Return [x, y] of the center of cell containing provided text 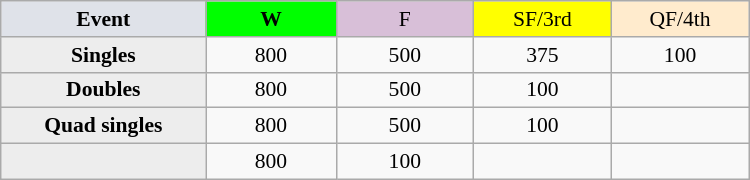
375 [543, 55]
Doubles [104, 90]
F [405, 19]
QF/4th [680, 19]
SF/3rd [543, 19]
Singles [104, 55]
W [271, 19]
Event [104, 19]
Quad singles [104, 126]
